Return the [X, Y] coordinate for the center point of the cell that contains the specified text.  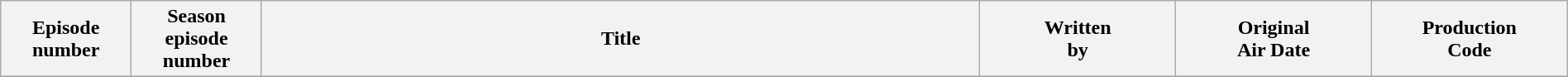
Writtenby [1078, 39]
Title [620, 39]
Episode number [66, 39]
Season episode number [197, 39]
OriginalAir Date [1274, 39]
ProductionCode [1469, 39]
